Capture the cell that displays the provided text and extract its [x, y] central coordinate. 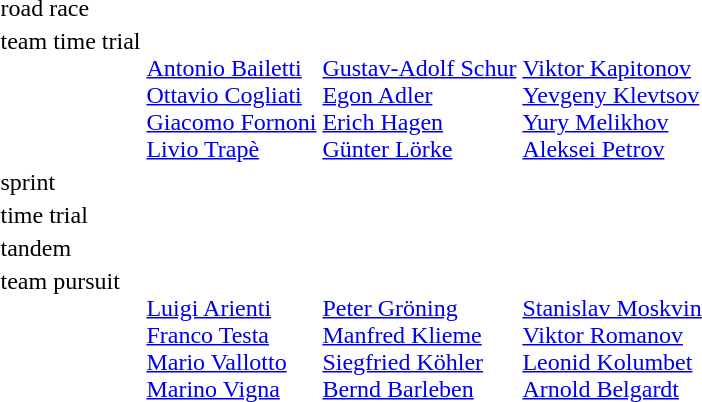
Antonio BailettiOttavio CogliatiGiacomo FornoniLivio Trapè [232, 95]
Gustav-Adolf SchurEgon AdlerErich HagenGünter Lörke [420, 95]
